Provide the [x, y] coordinate of the cell's center where the given text is located.  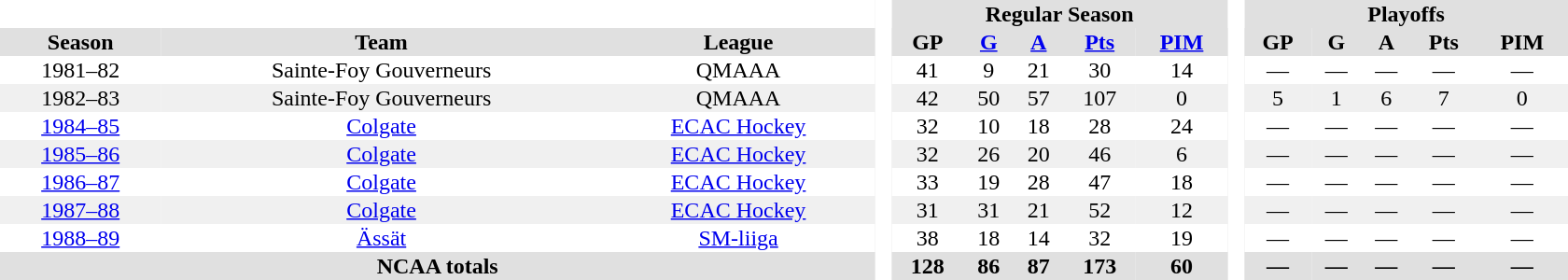
1986–87 [80, 182]
47 [1099, 182]
87 [1039, 266]
128 [928, 266]
42 [928, 98]
1984–85 [80, 126]
41 [928, 70]
1985–86 [80, 154]
1981–82 [80, 70]
20 [1039, 154]
33 [928, 182]
24 [1182, 126]
57 [1039, 98]
1982–83 [80, 98]
12 [1182, 210]
26 [989, 154]
38 [928, 238]
1988–89 [80, 238]
60 [1182, 266]
30 [1099, 70]
50 [989, 98]
46 [1099, 154]
86 [989, 266]
Season [80, 42]
Playoffs [1406, 14]
Team [381, 42]
107 [1099, 98]
10 [989, 126]
1987–88 [80, 210]
NCAA totals [437, 266]
SM-liiga [739, 238]
173 [1099, 266]
1 [1337, 98]
5 [1278, 98]
Ässät [381, 238]
52 [1099, 210]
7 [1443, 98]
9 [989, 70]
League [739, 42]
Regular Season [1059, 14]
